Locate the cell with the specified text and output its [x, y] center coordinate. 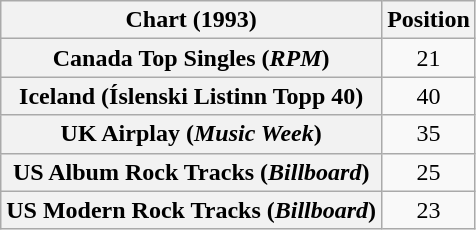
25 [429, 172]
21 [429, 58]
US Modern Rock Tracks (Billboard) [192, 210]
Canada Top Singles (RPM) [192, 58]
US Album Rock Tracks (Billboard) [192, 172]
40 [429, 96]
UK Airplay (Music Week) [192, 134]
35 [429, 134]
Chart (1993) [192, 20]
23 [429, 210]
Iceland (Íslenski Listinn Topp 40) [192, 96]
Position [429, 20]
